Locate the cell with the specified text and output its (x, y) center coordinate. 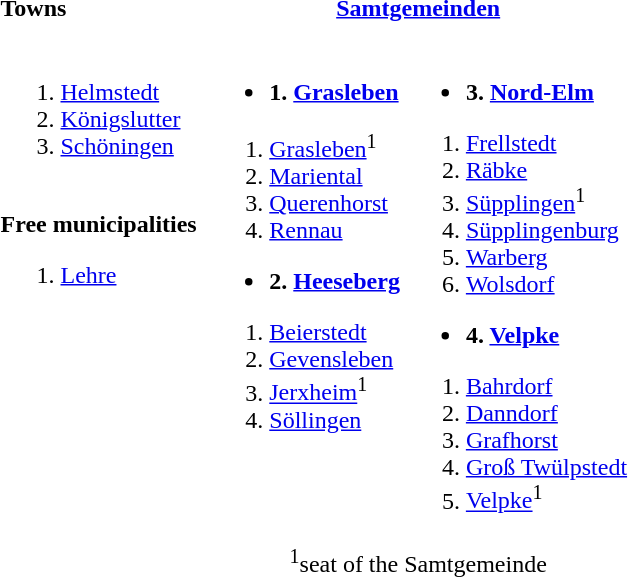
1. GraslebenGrasleben1MarientalQuerenhorstRennau2. HeesebergBeierstedtGevenslebenJerxheim1Söllingen (305, 283)
3. Nord-ElmFrellstedtRäbkeSüpplingen1SüpplingenburgWarbergWolsdorf4. VelpkeBahrdorfDanndorfGrafhorstGroß TwülpstedtVelpke1 (516, 283)
